Locate the cell with the specified text and output its (X, Y) center coordinate. 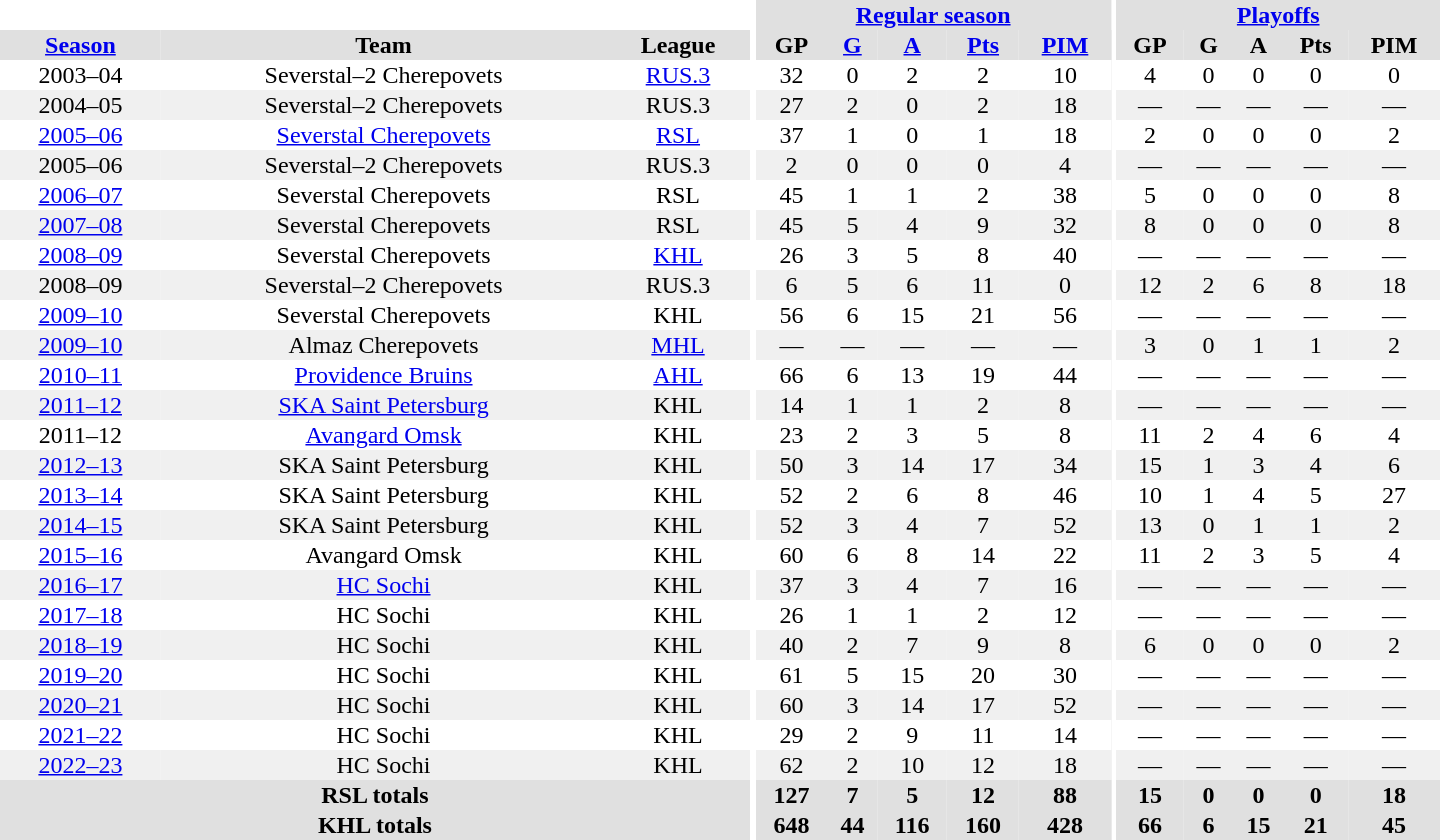
29 (791, 735)
Season (80, 45)
88 (1065, 795)
RSL totals (375, 795)
Providence Bruins (384, 375)
2012–13 (80, 465)
2014–15 (80, 525)
2022–23 (80, 765)
MHL (678, 345)
2019–20 (80, 675)
62 (791, 765)
Team (384, 45)
KHL totals (375, 825)
19 (983, 375)
23 (791, 435)
38 (1065, 195)
2016–17 (80, 585)
2006–07 (80, 195)
116 (912, 825)
22 (1065, 555)
2010–11 (80, 375)
2018–19 (80, 645)
Almaz Cherepovets (384, 345)
Regular season (933, 15)
2021–22 (80, 735)
Playoffs (1278, 15)
648 (791, 825)
50 (791, 465)
61 (791, 675)
16 (1065, 585)
127 (791, 795)
League (678, 45)
2015–16 (80, 555)
2007–08 (80, 225)
2013–14 (80, 495)
2017–18 (80, 615)
428 (1065, 825)
160 (983, 825)
2003–04 (80, 75)
20 (983, 675)
34 (1065, 465)
AHL (678, 375)
30 (1065, 675)
46 (1065, 495)
2004–05 (80, 105)
2020–21 (80, 705)
